Pinpoint the cell where the given text exists, returning its (x, y) midpoint coordinate. 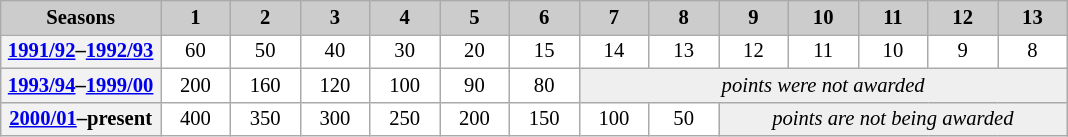
1993/94–1999/00 (81, 85)
40 (335, 51)
4 (405, 17)
points were not awarded (823, 85)
30 (405, 51)
400 (195, 119)
2000/01–present (81, 119)
15 (544, 51)
120 (335, 85)
2 (265, 17)
20 (475, 51)
300 (335, 119)
6 (544, 17)
350 (265, 119)
5 (475, 17)
160 (265, 85)
250 (405, 119)
60 (195, 51)
7 (614, 17)
1991/92–1992/93 (81, 51)
Seasons (81, 17)
80 (544, 85)
points are not being awarded (892, 119)
1 (195, 17)
150 (544, 119)
3 (335, 17)
90 (475, 85)
14 (614, 51)
